Detect which cell encompasses the target text, then output its (x, y) center coordinate. 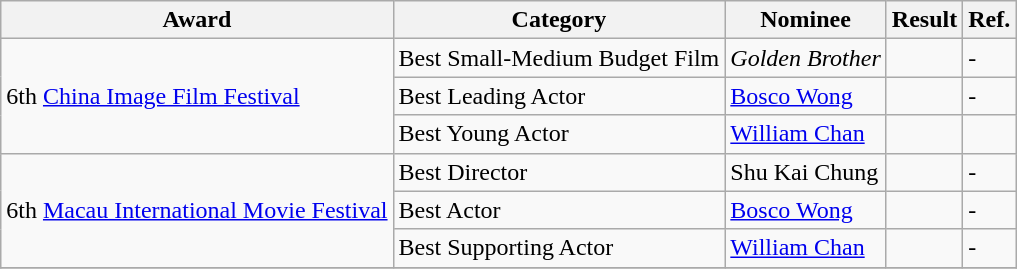
Best Leading Actor (559, 96)
Best Young Actor (559, 134)
Shu Kai Chung (806, 172)
Best Supporting Actor (559, 248)
Best Small-Medium Budget Film (559, 58)
Nominee (806, 20)
Golden Brother (806, 58)
Best Actor (559, 210)
6th Macau International Movie Festival (197, 210)
Ref. (990, 20)
6th China Image Film Festival (197, 96)
Best Director (559, 172)
Category (559, 20)
Result (924, 20)
Award (197, 20)
